Determine the (x, y) coordinate at the center of the cell enclosing the given text.  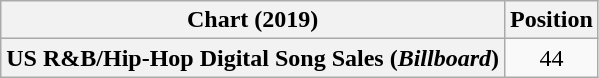
US R&B/Hip-Hop Digital Song Sales (Billboard) (253, 58)
Chart (2019) (253, 20)
Position (552, 20)
44 (552, 58)
